Return the (X, Y) coordinate for the center point of the cell that contains the specified text.  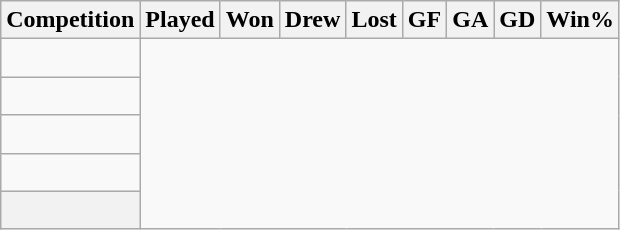
Competition (70, 20)
Drew (312, 20)
GF (424, 20)
Won (250, 20)
GD (518, 20)
Lost (374, 20)
GA (470, 20)
Played (180, 20)
Win% (580, 20)
